Capture the cell that displays the provided text and extract its [X, Y] central coordinate. 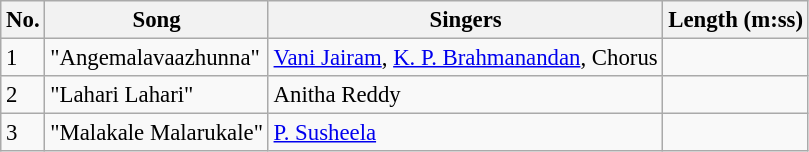
"Malakale Malarukale" [156, 133]
No. [23, 20]
Song [156, 20]
Anitha Reddy [466, 95]
"Angemalavaazhunna" [156, 58]
Length (m:ss) [736, 20]
P. Susheela [466, 133]
2 [23, 95]
Vani Jairam, K. P. Brahmanandan, Chorus [466, 58]
Singers [466, 20]
"Lahari Lahari" [156, 95]
3 [23, 133]
1 [23, 58]
